Scan for the cell matching the given text and deliver its [x, y] coordinate at center. 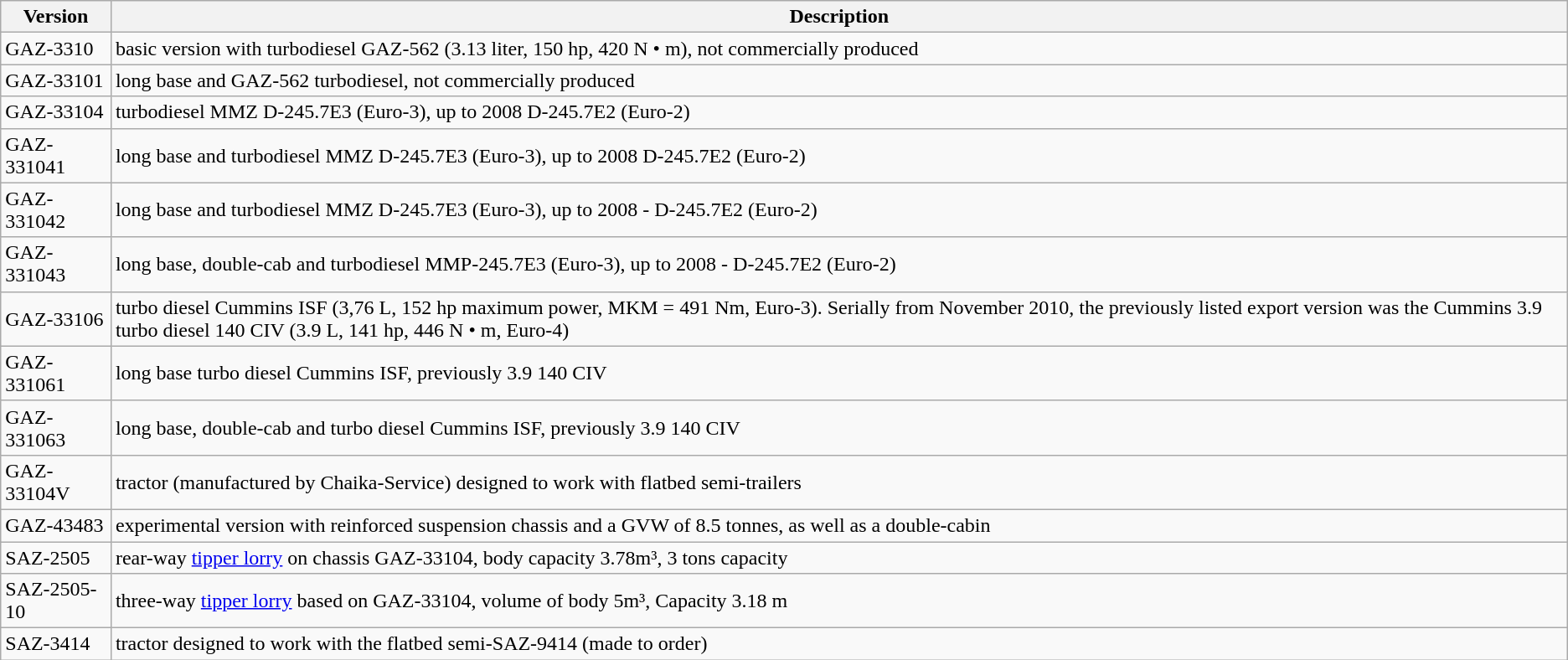
turbodiesel MMZ D-245.7E3 (Euro-3), up to 2008 D-245.7E2 (Euro-2) [839, 112]
GAZ-331063 [56, 427]
GAZ-331043 [56, 265]
long base and turbodiesel MMZ D-245.7E3 (Euro-3), up to 2008 D-245.7E2 (Euro-2) [839, 156]
experimental version with reinforced suspension chassis and a GVW of 8.5 tonnes, as well as a double-cabin [839, 525]
three-way tipper lorry based on GAZ-33104, volume of body 5m³, Capacity 3.18 m [839, 601]
GAZ-33104 [56, 112]
GAZ-33104V [56, 482]
GAZ-33106 [56, 318]
basic version with turbodiesel GAZ-562 (3.13 liter, 150 hp, 420 N • m), not commercially produced [839, 49]
long base and turbodiesel MMZ D-245.7E3 (Euro-3), up to 2008 - D-245.7E2 (Euro-2) [839, 209]
long base, double-cab and turbo diesel Cummins ISF, previously 3.9 140 CIV [839, 427]
long base and GAZ-562 turbodiesel, not commercially produced [839, 80]
SAZ-3414 [56, 644]
GAZ-43483 [56, 525]
Description [839, 17]
tractor (manufactured by Chaika-Service) designed to work with flatbed semi-trailers [839, 482]
GAZ-331042 [56, 209]
GAZ-331061 [56, 374]
tractor designed to work with the flatbed semi-SAZ-9414 (made to order) [839, 644]
SAZ-2505-10 [56, 601]
long base turbo diesel Cummins ISF, previously 3.9 140 CIV [839, 374]
long base, double-cab and turbodiesel MMP-245.7E3 (Euro-3), up to 2008 - D-245.7E2 (Euro-2) [839, 265]
Version [56, 17]
rear-way tipper lorry on chassis GAZ-33104, body capacity 3.78m³, 3 tons capacity [839, 557]
GAZ-331041 [56, 156]
GAZ-3310 [56, 49]
SAZ-2505 [56, 557]
GAZ-33101 [56, 80]
